Capture the cell that displays the provided text and extract its (X, Y) central coordinate. 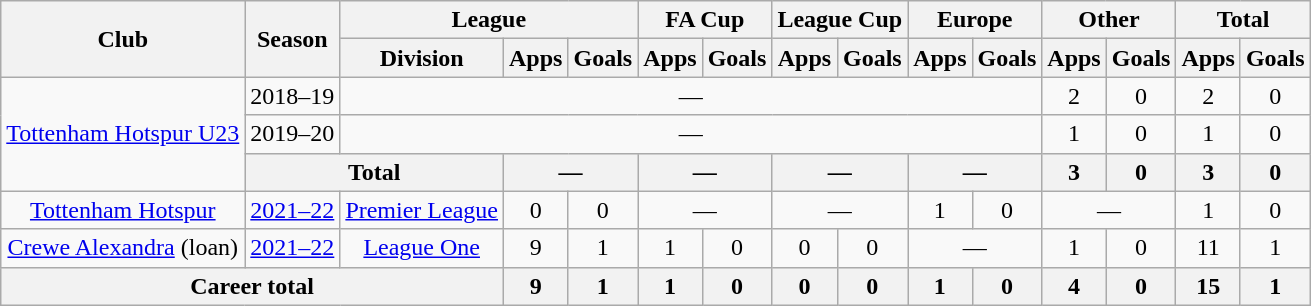
Europe (975, 20)
Career total (252, 286)
15 (1208, 286)
2018–19 (292, 96)
Tottenham Hotspur U23 (123, 134)
FA Cup (705, 20)
2019–20 (292, 134)
Club (123, 39)
Crewe Alexandra (loan) (123, 248)
League One (422, 248)
League Cup (840, 20)
11 (1208, 248)
Division (422, 58)
Season (292, 39)
Other (1109, 20)
4 (1074, 286)
League (489, 20)
Tottenham Hotspur (123, 210)
Premier League (422, 210)
